From the cell containing the given text, extract its center point as (X, Y) coordinate. 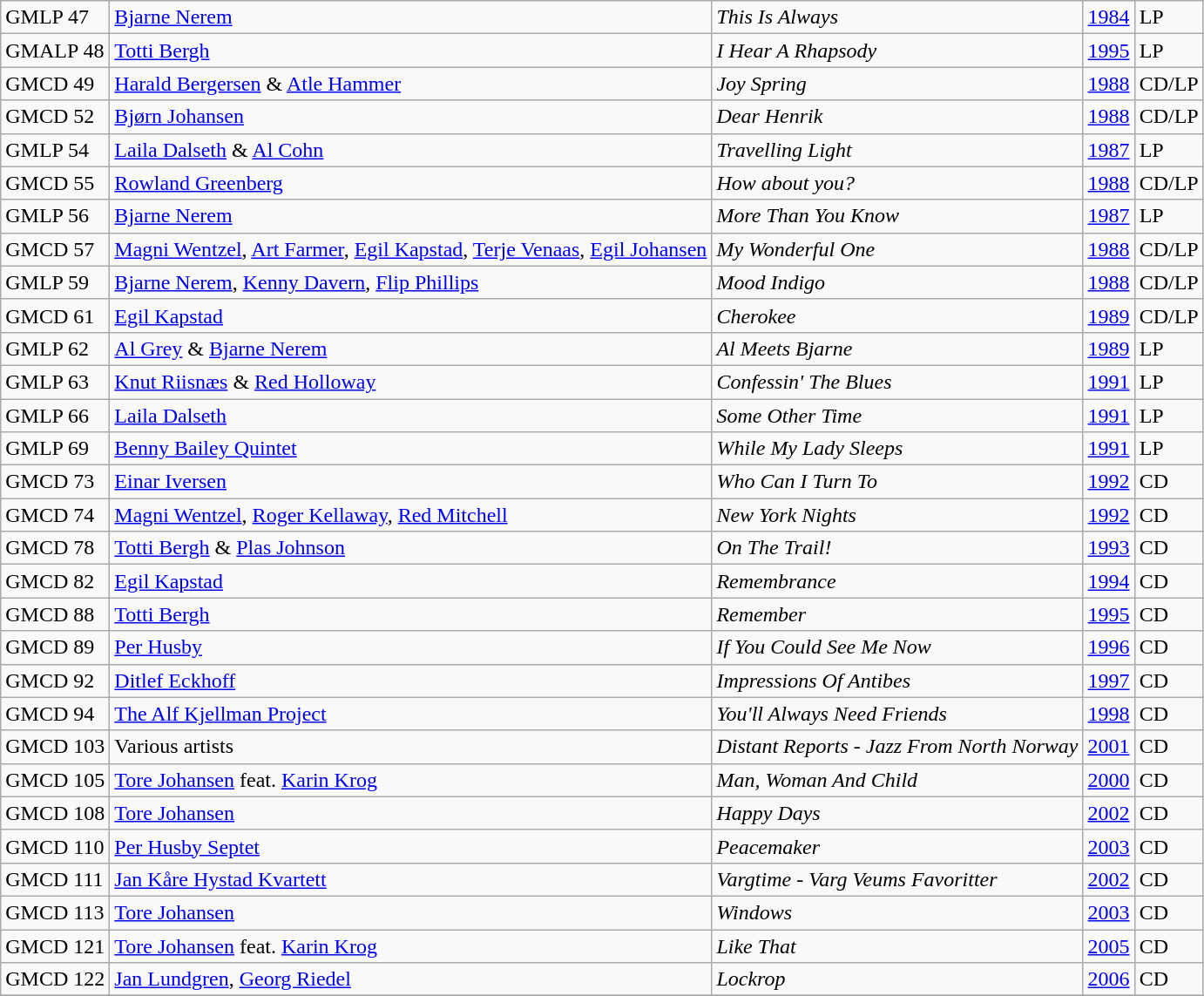
How about you? (897, 183)
GMALP 48 (56, 51)
You'll Always Need Friends (897, 714)
2005 (1108, 945)
While My Lady Sleeps (897, 449)
Bjarne Nerem, Kenny Davern, Flip Phillips (411, 282)
GMLP 66 (56, 416)
GMCD 88 (56, 614)
1993 (1108, 548)
Remember (897, 614)
Harald Bergersen & Atle Hammer (411, 84)
On The Trail! (897, 548)
GMCD 110 (56, 846)
GMCD 94 (56, 714)
GMLP 62 (56, 349)
Per Husby (411, 647)
GMCD 61 (56, 315)
Al Grey & Bjarne Nerem (411, 349)
Mood Indigo (897, 282)
Impressions Of Antibes (897, 681)
Dear Henrik (897, 117)
1996 (1108, 647)
GMCD 78 (56, 548)
GMCD 73 (56, 482)
GMLP 69 (56, 449)
2000 (1108, 780)
Confessin' The Blues (897, 382)
Totti Bergh & Plas Johnson (411, 548)
Some Other Time (897, 416)
GMCD 92 (56, 681)
Rowland Greenberg (411, 183)
More Than You Know (897, 216)
GMCD 111 (56, 879)
Windows (897, 912)
Man, Woman And Child (897, 780)
Knut Riisnæs & Red Holloway (411, 382)
GMCD 113 (56, 912)
Peacemaker (897, 846)
GMCD 103 (56, 747)
Jan Kåre Hystad Kvartett (411, 879)
1998 (1108, 714)
If You Could See Me Now (897, 647)
Bjørn Johansen (411, 117)
Laila Dalseth & Al Cohn (411, 150)
New York Nights (897, 515)
GMCD 89 (56, 647)
Magni Wentzel, Art Farmer, Egil Kapstad, Terje Venaas, Egil Johansen (411, 249)
Einar Iversen (411, 482)
1994 (1108, 581)
Distant Reports - Jazz From North Norway (897, 747)
Happy Days (897, 813)
GMCD 105 (56, 780)
2006 (1108, 979)
Ditlef Eckhoff (411, 681)
Per Husby Septet (411, 846)
Benny Bailey Quintet (411, 449)
The Alf Kjellman Project (411, 714)
GMCD 57 (56, 249)
GMLP 63 (56, 382)
Jan Lundgren, Georg Riedel (411, 979)
GMCD 49 (56, 84)
GMCD 74 (56, 515)
Cherokee (897, 315)
Laila Dalseth (411, 416)
I Hear A Rhapsody (897, 51)
My Wonderful One (897, 249)
GMLP 56 (56, 216)
GMCD 55 (56, 183)
This Is Always (897, 17)
GMCD 108 (56, 813)
Travelling Light (897, 150)
GMCD 122 (56, 979)
GMLP 54 (56, 150)
1984 (1108, 17)
GMLP 47 (56, 17)
GMCD 121 (56, 945)
GMCD 52 (56, 117)
Like That (897, 945)
Joy Spring (897, 84)
2001 (1108, 747)
GMCD 82 (56, 581)
GMLP 59 (56, 282)
1997 (1108, 681)
Various artists (411, 747)
Who Can I Turn To (897, 482)
Lockrop (897, 979)
Magni Wentzel, Roger Kellaway, Red Mitchell (411, 515)
Al Meets Bjarne (897, 349)
Vargtime - Varg Veums Favoritter (897, 879)
Remembrance (897, 581)
